Return the [x, y] coordinate for the center point of the cell that contains the specified text.  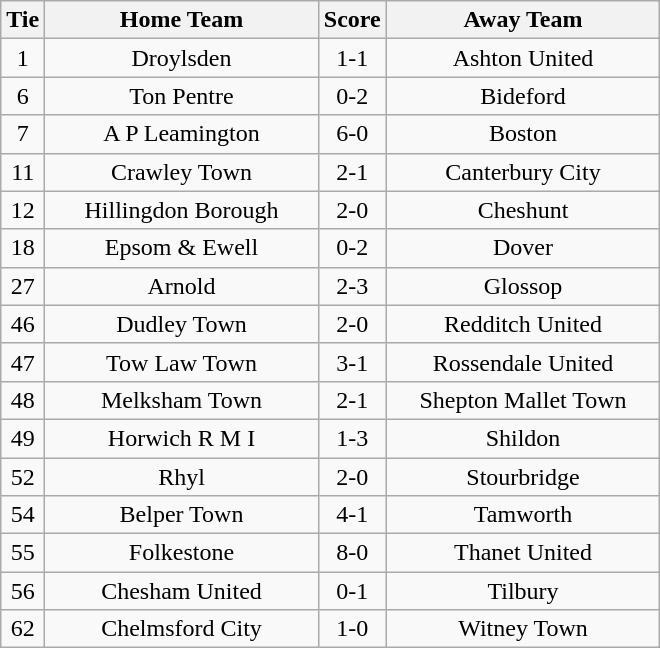
Tilbury [523, 591]
2-3 [352, 286]
A P Leamington [182, 134]
Bideford [523, 96]
Away Team [523, 20]
Redditch United [523, 324]
49 [23, 438]
Glossop [523, 286]
Chelmsford City [182, 629]
27 [23, 286]
Horwich R M I [182, 438]
48 [23, 400]
Home Team [182, 20]
Score [352, 20]
1-3 [352, 438]
Canterbury City [523, 172]
Tie [23, 20]
Thanet United [523, 553]
Dudley Town [182, 324]
Crawley Town [182, 172]
Rossendale United [523, 362]
54 [23, 515]
55 [23, 553]
0-1 [352, 591]
7 [23, 134]
Ashton United [523, 58]
18 [23, 248]
3-1 [352, 362]
4-1 [352, 515]
Shildon [523, 438]
62 [23, 629]
Tamworth [523, 515]
Stourbridge [523, 477]
56 [23, 591]
Hillingdon Borough [182, 210]
Witney Town [523, 629]
Rhyl [182, 477]
Shepton Mallet Town [523, 400]
Folkestone [182, 553]
Arnold [182, 286]
1-1 [352, 58]
Tow Law Town [182, 362]
6 [23, 96]
12 [23, 210]
Cheshunt [523, 210]
Melksham Town [182, 400]
46 [23, 324]
Ton Pentre [182, 96]
Chesham United [182, 591]
Dover [523, 248]
52 [23, 477]
Boston [523, 134]
47 [23, 362]
11 [23, 172]
1 [23, 58]
Droylsden [182, 58]
1-0 [352, 629]
Belper Town [182, 515]
Epsom & Ewell [182, 248]
6-0 [352, 134]
8-0 [352, 553]
